Detect which cell encompasses the target text, then output its (x, y) center coordinate. 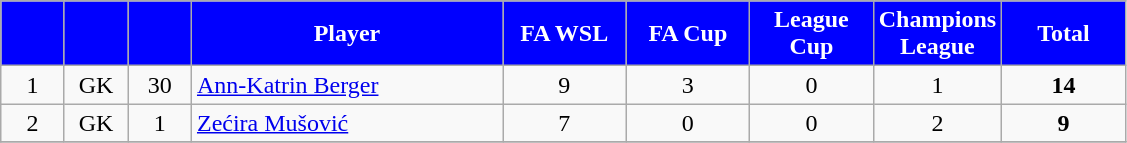
Zećira Mušović (346, 123)
FA Cup (688, 34)
League Cup (812, 34)
30 (160, 85)
7 (564, 123)
14 (1064, 85)
Ann-Katrin Berger (346, 85)
Total (1064, 34)
FA WSL (564, 34)
Player (346, 34)
Champions League (937, 34)
3 (688, 85)
